Search for the cell housing the specified text and yield its (x, y) center coordinate. 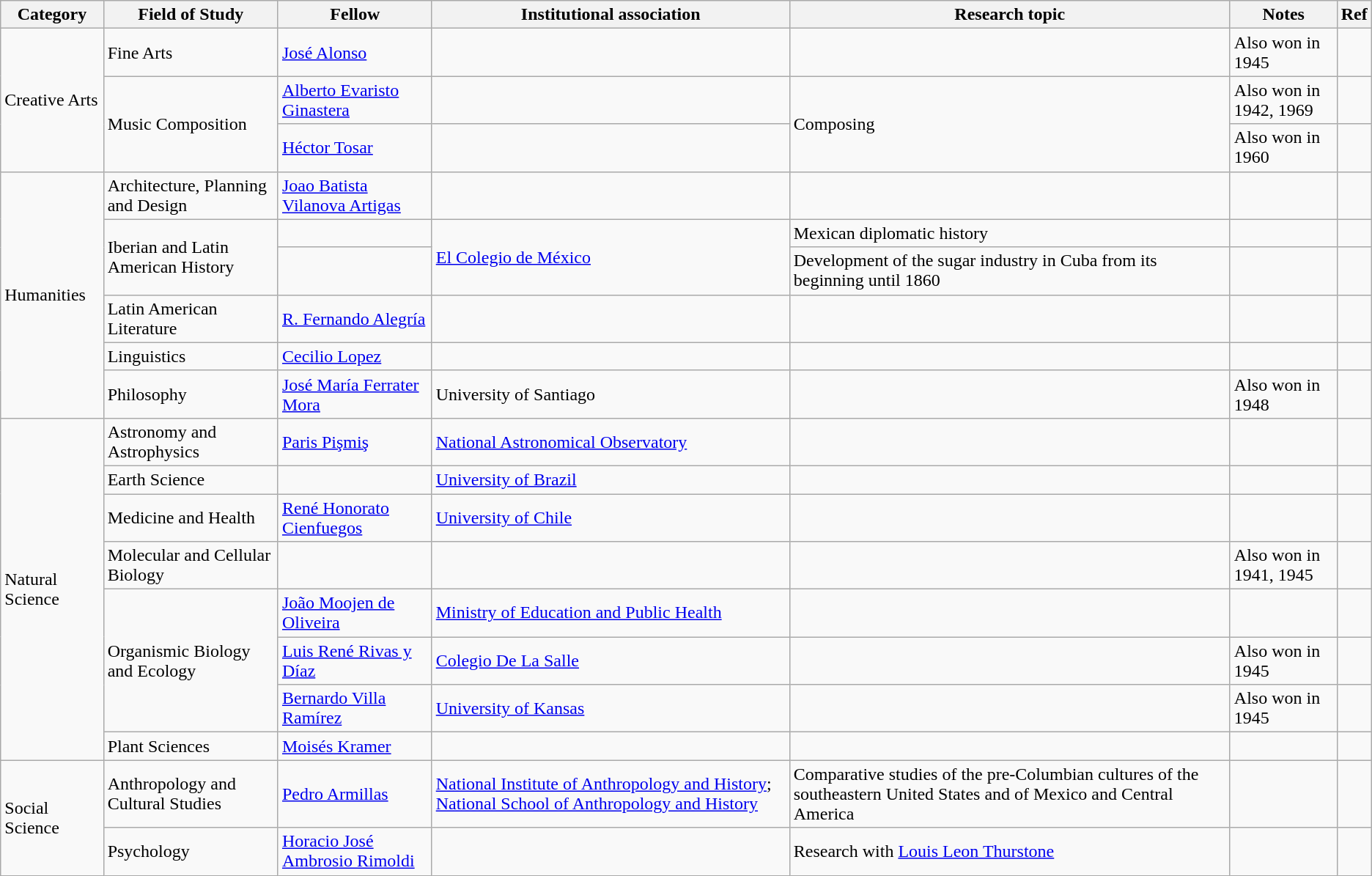
El Colegio de México (611, 257)
Music Composition (191, 124)
Molecular and Cellular Biology (191, 566)
Colegio De La Salle (611, 661)
Composing (1010, 124)
Medicine and Health (191, 518)
Creative Arts (52, 100)
University of Chile (611, 518)
Comparative studies of the pre-Columbian cultures of the southeastern United States and of Mexico and Central America (1010, 794)
Héctor Tosar (355, 148)
Horacio José Ambrosio Rimoldi (355, 852)
Joao Batista Vilanova Artigas (355, 195)
Astronomy and Astrophysics (191, 441)
Field of Study (191, 15)
Paris Pişmiş (355, 441)
Social Science (52, 818)
Fine Arts (191, 53)
Psychology (191, 852)
Architecture, Planning and Design (191, 195)
Category (52, 15)
Mexican diplomatic history (1010, 233)
José María Ferrater Mora (355, 394)
Philosophy (191, 394)
University of Kansas (611, 708)
National Astronomical Observatory (611, 441)
University of Brazil (611, 479)
University of Santiago (611, 394)
Also won in 1942, 1969 (1283, 100)
Plant Sciences (191, 746)
Alberto Evaristo Ginastera (355, 100)
R. Fernando Alegría (355, 318)
Luis René Rivas y Díaz (355, 661)
João Moojen de Oliveira (355, 613)
René Honorato Cienfuegos (355, 518)
Development of the sugar industry in Cuba from its beginning until 1860 (1010, 271)
José Alonso (355, 53)
Notes (1283, 15)
Latin American Literature (191, 318)
Pedro Armillas (355, 794)
Also won in 1941, 1945 (1283, 566)
Iberian and Latin American History (191, 257)
National Institute of Anthropology and History; National School of Anthropology and History (611, 794)
Fellow (355, 15)
Bernardo Villa Ramírez (355, 708)
Cecilio Lopez (355, 356)
Earth Science (191, 479)
Institutional association (611, 15)
Humanities (52, 295)
Moisés Kramer (355, 746)
Also won in 1948 (1283, 394)
Linguistics (191, 356)
Anthropology and Cultural Studies (191, 794)
Organismic Biology and Ecology (191, 661)
Ref (1354, 15)
Ministry of Education and Public Health (611, 613)
Also won in 1960 (1283, 148)
Research topic (1010, 15)
Natural Science (52, 589)
Research with Louis Leon Thurstone (1010, 852)
